Search for the cell housing the specified text and yield its [X, Y] center coordinate. 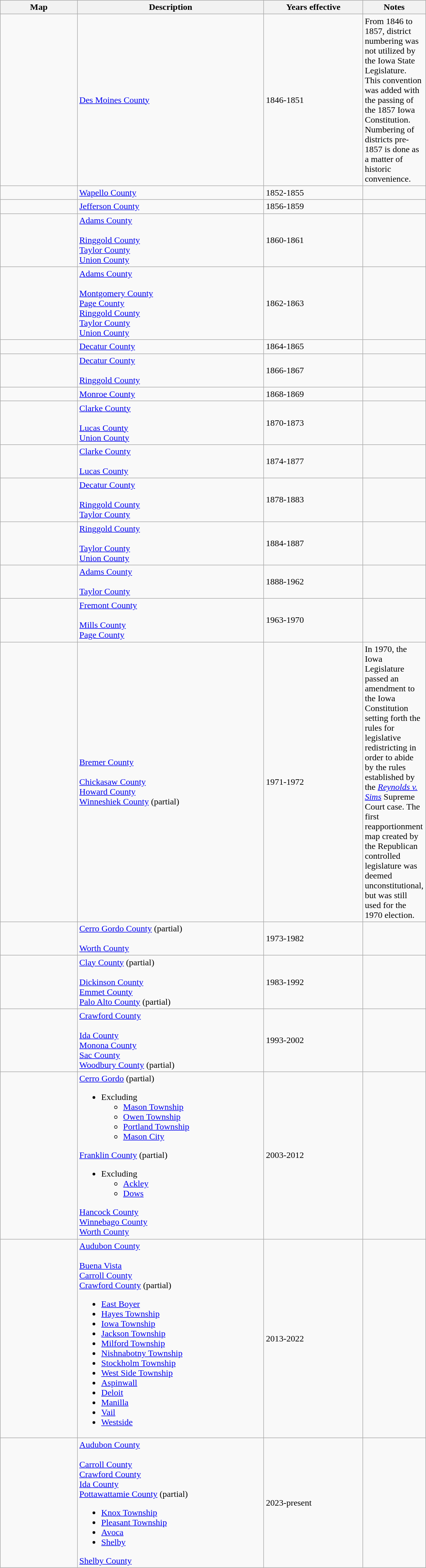
2023-present [313, 1503]
Wapello County [171, 193]
1852-1855 [313, 193]
1846-1851 [313, 100]
Map [39, 7]
Fremont CountyMills County Page County [171, 620]
1884-1887 [313, 544]
1973-1982 [313, 939]
Des Moines County [171, 100]
1860-1861 [313, 240]
2013-2022 [313, 1338]
Years effective [313, 7]
Decatur CountyRinggold County Taylor County [171, 500]
Audubon CountyCarroll County Crawford County Ida County Pottawattamie County (partial)Knox TownshipPleasant TownshipAvocaShelbyShelby County [171, 1503]
1963-1970 [313, 620]
2003-2012 [313, 1155]
Adams CountyTaylor County [171, 582]
1856-1859 [313, 206]
Adams CountyMontgomery County Page County Ringgold County Taylor County Union County [171, 303]
Adams CountyRinggold County Taylor County Union County [171, 240]
Cerro Gordo County (partial)Worth County [171, 939]
1868-1869 [313, 394]
1993-2002 [313, 1040]
1888-1962 [313, 582]
Crawford CountyIda County Monona County Sac County Woodbury County (partial) [171, 1040]
Ringgold CountyTaylor County Union County [171, 544]
1864-1865 [313, 347]
Notes [394, 7]
Bremer CountyChickasaw County Howard County Winneshiek County (partial) [171, 782]
1874-1877 [313, 461]
Decatur County [171, 347]
Clarke CountyLucas County [171, 461]
1862-1863 [313, 303]
1870-1873 [313, 422]
Decatur CountyRinggold County [171, 370]
Jefferson County [171, 206]
1983-1992 [313, 982]
1866-1867 [313, 370]
1971-1972 [313, 782]
Monroe County [171, 394]
Clay County (partial)Dickinson County Emmet County Palo Alto County (partial) [171, 982]
Clarke CountyLucas County Union County [171, 422]
1878-1883 [313, 500]
Description [171, 7]
